Capture the cell that displays the provided text and extract its (X, Y) central coordinate. 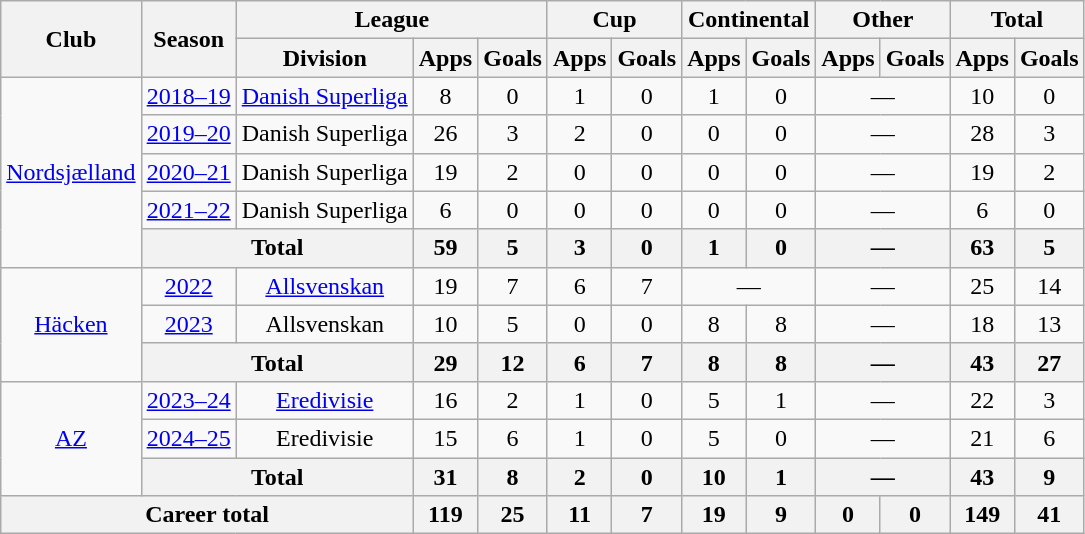
14 (1049, 286)
27 (1049, 362)
2022 (188, 286)
119 (445, 515)
11 (579, 515)
AZ (71, 438)
18 (982, 324)
2018–19 (188, 96)
12 (513, 362)
28 (982, 134)
Career total (207, 515)
Häcken (71, 324)
21 (982, 438)
15 (445, 438)
16 (445, 400)
41 (1049, 515)
2021–22 (188, 210)
149 (982, 515)
59 (445, 248)
Season (188, 39)
Continental (749, 20)
22 (982, 400)
2023 (188, 324)
2020–21 (188, 172)
63 (982, 248)
2019–20 (188, 134)
Nordsjælland (71, 172)
League (392, 20)
26 (445, 134)
31 (445, 477)
Other (883, 20)
13 (1049, 324)
2024–25 (188, 438)
Division (324, 58)
Cup (614, 20)
29 (445, 362)
Club (71, 39)
2023–24 (188, 400)
